Return the (X, Y) coordinate for the center point of the cell that contains the specified text.  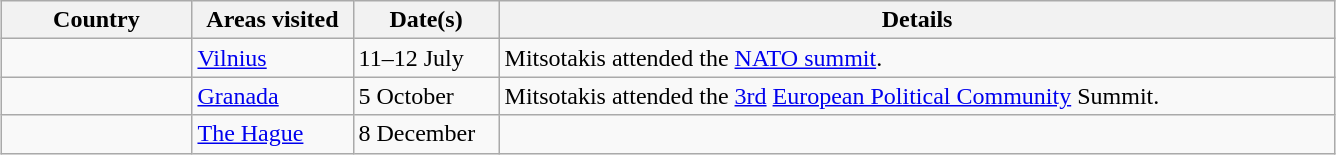
11–12 July (426, 58)
8 December (426, 134)
Details (917, 20)
Granada (272, 96)
Vilnius (272, 58)
5 October (426, 96)
Date(s) (426, 20)
Country (96, 20)
Mitsotakis attended the NATO summit. (917, 58)
The Hague (272, 134)
Areas visited (272, 20)
Mitsotakis attended the 3rd European Political Community Summit. (917, 96)
